Return the (X, Y) coordinate for the center point of the cell that contains the specified text.  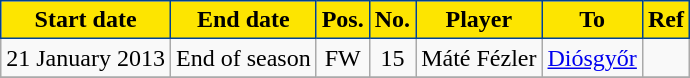
End of season (243, 58)
Ref (666, 20)
FW (342, 58)
Player (479, 20)
No. (392, 20)
15 (392, 58)
To (592, 20)
Start date (86, 20)
Máté Fézler (479, 58)
End date (243, 20)
Pos. (342, 20)
21 January 2013 (86, 58)
Diósgyőr (592, 58)
